Identify which cell holds the provided text, then report its [X, Y] central coordinate. 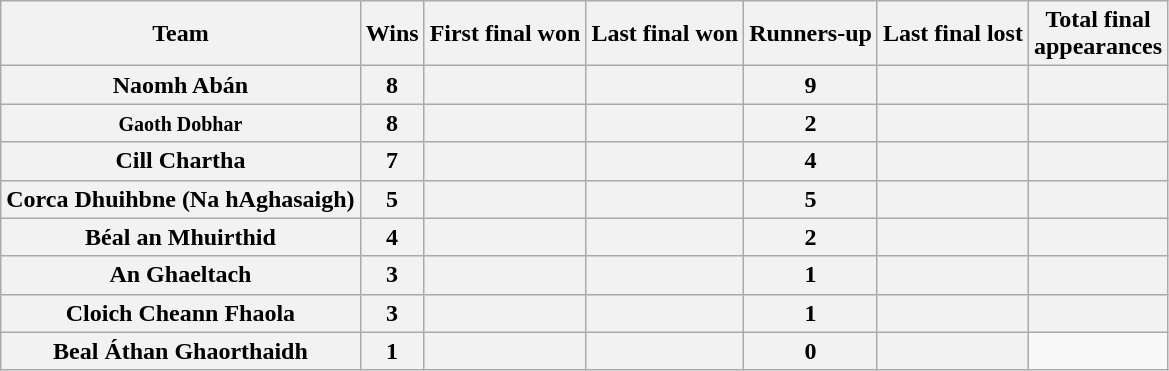
7 [392, 161]
Wins [392, 34]
First final won [505, 34]
Corca Dhuihbne (Na hAghasaigh) [180, 199]
Naomh Abán [180, 85]
Gaoth Dobhar [180, 123]
Last final lost [952, 34]
Team [180, 34]
Béal an Mhuirthid [180, 237]
Last final won [665, 34]
9 [811, 85]
Beal Áthan Ghaorthaidh [180, 351]
Total final appearances [1098, 34]
Cloich Cheann Fhaola [180, 313]
Runners-up [811, 34]
0 [811, 351]
Cill Chartha [180, 161]
An Ghaeltach [180, 275]
